Locate the cell with the specified text and output its (X, Y) center coordinate. 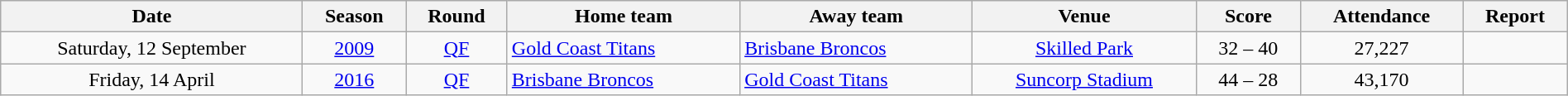
Round (457, 17)
Season (354, 17)
27,227 (1382, 48)
Skilled Park (1084, 48)
Date (152, 17)
Suncorp Stadium (1084, 79)
Score (1249, 17)
Saturday, 12 September (152, 48)
Venue (1084, 17)
Home team (624, 17)
43,170 (1382, 79)
Attendance (1382, 17)
Friday, 14 April (152, 79)
32 – 40 (1249, 48)
2016 (354, 79)
2009 (354, 48)
44 – 28 (1249, 79)
Report (1515, 17)
Away team (857, 17)
